Identify which cell holds the provided text, then report its [X, Y] central coordinate. 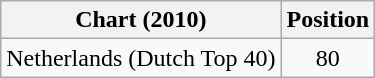
Chart (2010) [141, 20]
Position [328, 20]
80 [328, 58]
Netherlands (Dutch Top 40) [141, 58]
